Extract the (X, Y) coordinate from the center of the cell holding the provided text.  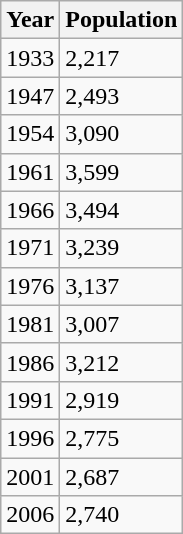
1954 (30, 134)
Population (122, 20)
1986 (30, 362)
2,217 (122, 58)
1966 (30, 210)
3,494 (122, 210)
1961 (30, 172)
2,493 (122, 96)
1991 (30, 400)
1996 (30, 438)
1976 (30, 286)
2,740 (122, 515)
2001 (30, 477)
3,239 (122, 248)
1933 (30, 58)
3,212 (122, 362)
3,007 (122, 324)
3,090 (122, 134)
3,137 (122, 286)
Year (30, 20)
1971 (30, 248)
1981 (30, 324)
1947 (30, 96)
2,775 (122, 438)
2,919 (122, 400)
2006 (30, 515)
2,687 (122, 477)
3,599 (122, 172)
